Extract the [X, Y] coordinate from the center of the cell holding the provided text.  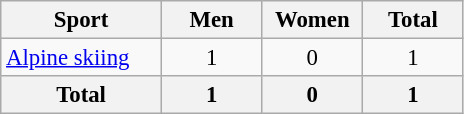
Men [212, 20]
Women [312, 20]
Sport [82, 20]
Alpine skiing [82, 58]
